For the text-containing cell, return its midpoint in (x, y) coordinate format. 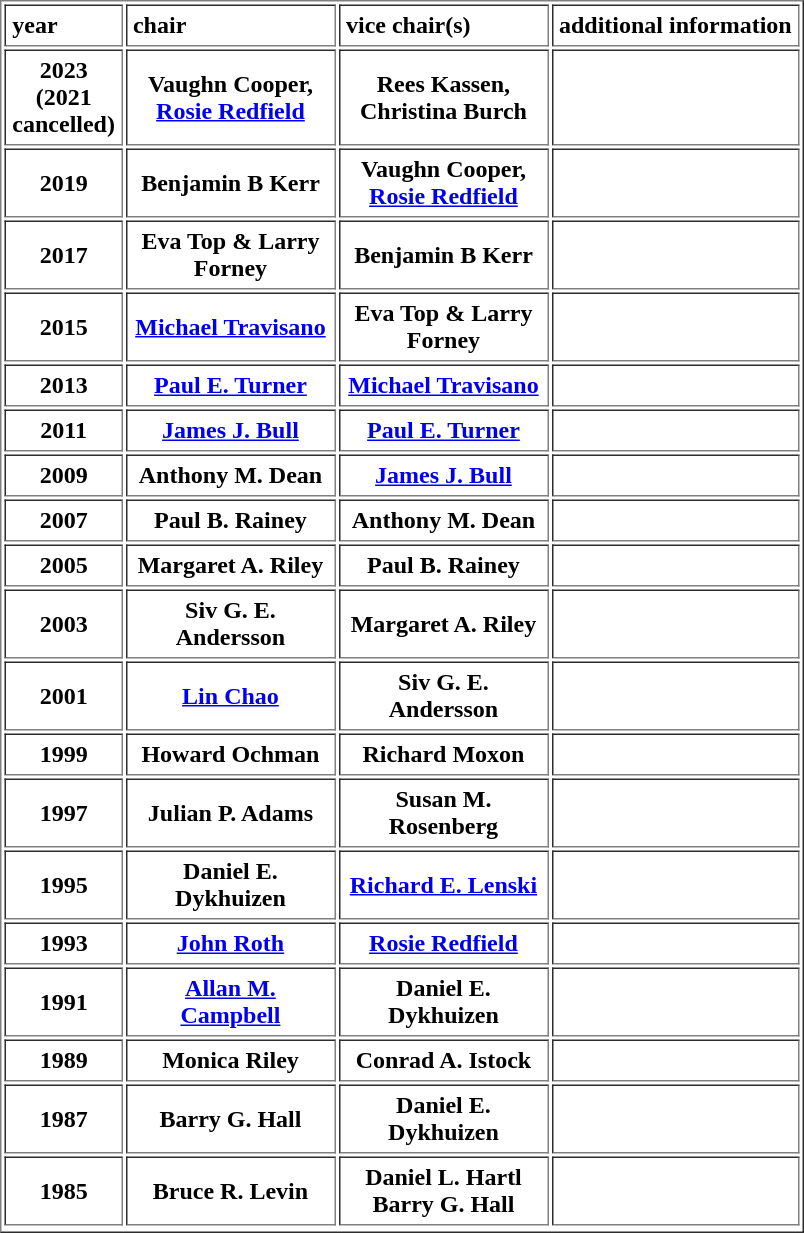
Monica Riley (230, 1061)
2001 (64, 696)
1997 (64, 812)
2017 (64, 254)
Howard Ochman (230, 755)
John Roth (230, 943)
Richard E. Lenski (443, 884)
1999 (64, 755)
2019 (64, 182)
1993 (64, 943)
chair (230, 25)
Bruce R. Levin (230, 1190)
1987 (64, 1118)
Rees Kassen, Christina Burch (443, 98)
Allan M. Campbell (230, 1002)
Julian P. Adams (230, 812)
Richard Moxon (443, 755)
Daniel L. HartlBarry G. Hall (443, 1190)
year (64, 25)
Rosie Redfield (443, 943)
2003 (64, 624)
2005 (64, 565)
Barry G. Hall (230, 1118)
additional information (675, 25)
1991 (64, 1002)
2011 (64, 431)
2013 (64, 385)
Conrad A. Istock (443, 1061)
2007 (64, 521)
2009 (64, 475)
1989 (64, 1061)
1985 (64, 1190)
1995 (64, 884)
vice chair(s) (443, 25)
2023 (2021 cancelled) (64, 98)
Susan M. Rosenberg (443, 812)
2015 (64, 326)
Lin Chao (230, 696)
